Find where the given text appears and provide that cell's center as [X, Y] coordinate. 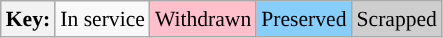
Key: [28, 19]
Preserved [304, 19]
Withdrawn [203, 19]
Scrapped [397, 19]
In service [102, 19]
